Pinpoint the cell where the given text exists, returning its (X, Y) midpoint coordinate. 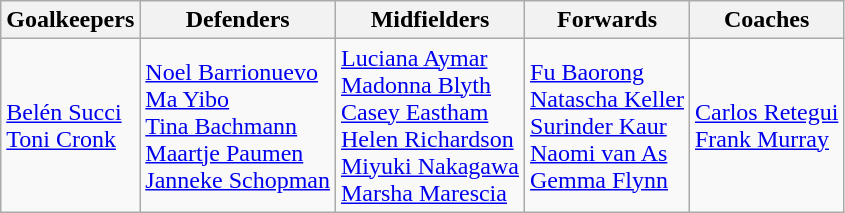
Carlos Retegui Frank Murray (766, 126)
Fu Baorong Natascha Keller Surinder Kaur Naomi van As Gemma Flynn (608, 126)
Midfielders (430, 20)
Forwards (608, 20)
Defenders (238, 20)
Noel Barrionuevo Ma Yibo Tina Bachmann Maartje Paumen Janneke Schopman (238, 126)
Belén Succi Toni Cronk (70, 126)
Goalkeepers (70, 20)
Coaches (766, 20)
Luciana Aymar Madonna Blyth Casey Eastham Helen Richardson Miyuki Nakagawa Marsha Marescia (430, 126)
